Provide the (X, Y) coordinate of the cell's center where the given text is located.  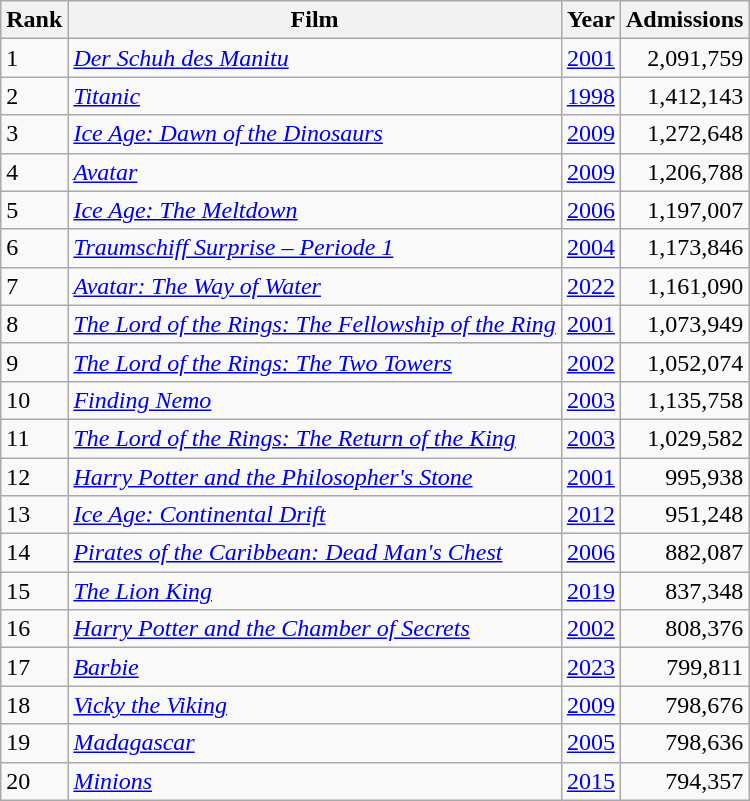
2012 (590, 515)
951,248 (684, 515)
7 (34, 286)
1,173,846 (684, 248)
Ice Age: Dawn of the Dinosaurs (315, 134)
2005 (590, 743)
1,197,007 (684, 210)
Harry Potter and the Philosopher's Stone (315, 477)
1,052,074 (684, 362)
Der Schuh des Manitu (315, 58)
The Lord of the Rings: The Return of the King (315, 438)
10 (34, 400)
1,073,949 (684, 324)
2,091,759 (684, 58)
Finding Nemo (315, 400)
11 (34, 438)
Admissions (684, 20)
Film (315, 20)
799,811 (684, 667)
837,348 (684, 591)
Vicky the Viking (315, 705)
995,938 (684, 477)
882,087 (684, 553)
2004 (590, 248)
1 (34, 58)
15 (34, 591)
19 (34, 743)
4 (34, 172)
3 (34, 134)
1,135,758 (684, 400)
794,357 (684, 781)
16 (34, 629)
Avatar: The Way of Water (315, 286)
20 (34, 781)
Minions (315, 781)
Harry Potter and the Chamber of Secrets (315, 629)
2 (34, 96)
Pirates of the Caribbean: Dead Man's Chest (315, 553)
Rank (34, 20)
Titanic (315, 96)
2019 (590, 591)
The Lord of the Rings: The Fellowship of the Ring (315, 324)
Traumschiff Surprise – Periode 1 (315, 248)
6 (34, 248)
The Lion King (315, 591)
14 (34, 553)
1,206,788 (684, 172)
18 (34, 705)
2022 (590, 286)
1,029,582 (684, 438)
2023 (590, 667)
13 (34, 515)
Madagascar (315, 743)
Ice Age: The Meltdown (315, 210)
808,376 (684, 629)
8 (34, 324)
Avatar (315, 172)
1998 (590, 96)
Ice Age: Continental Drift (315, 515)
The Lord of the Rings: The Two Towers (315, 362)
9 (34, 362)
798,636 (684, 743)
2015 (590, 781)
798,676 (684, 705)
Year (590, 20)
5 (34, 210)
1,412,143 (684, 96)
17 (34, 667)
1,161,090 (684, 286)
12 (34, 477)
1,272,648 (684, 134)
Barbie (315, 667)
